Find where the given text appears and provide that cell's center as (x, y) coordinate. 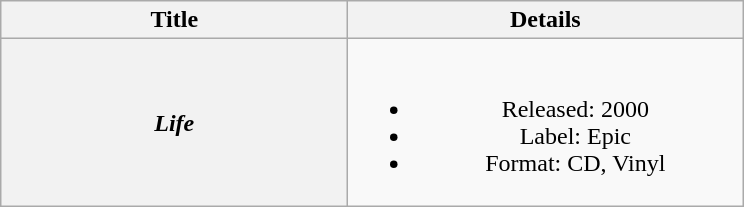
Details (546, 20)
Life (174, 122)
Released: 2000Label: EpicFormat: CD, Vinyl (546, 122)
Title (174, 20)
